Return the [x, y] coordinate for the center point of the cell that contains the specified text.  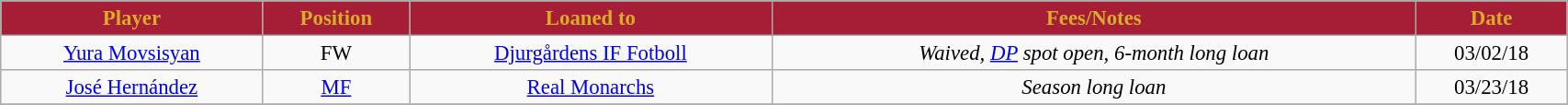
Date [1492, 18]
03/23/18 [1492, 87]
Djurgårdens IF Fotboll [592, 53]
Waived, DP spot open, 6-month long loan [1093, 53]
Player [132, 18]
Real Monarchs [592, 87]
FW [336, 53]
Position [336, 18]
03/02/18 [1492, 53]
Loaned to [592, 18]
Yura Movsisyan [132, 53]
José Hernández [132, 87]
Fees/Notes [1093, 18]
MF [336, 87]
Season long loan [1093, 87]
